From the cell containing the given text, extract its center point as (X, Y) coordinate. 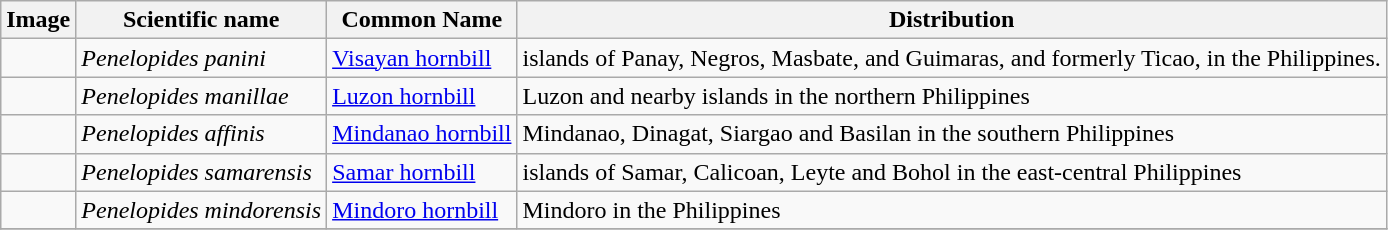
Luzon hornbill (422, 96)
Visayan hornbill (422, 58)
islands of Samar, Calicoan, Leyte and Bohol in the east-central Philippines (952, 172)
Mindoro hornbill (422, 210)
Mindanao, Dinagat, Siargao and Basilan in the southern Philippines (952, 134)
Common Name (422, 20)
Image (38, 20)
Samar hornbill (422, 172)
Mindanao hornbill (422, 134)
Penelopides affinis (202, 134)
Luzon and nearby islands in the northern Philippines (952, 96)
Distribution (952, 20)
Mindoro in the Philippines (952, 210)
Penelopides mindorensis (202, 210)
Penelopides manillae (202, 96)
Penelopides panini (202, 58)
islands of Panay, Negros, Masbate, and Guimaras, and formerly Ticao, in the Philippines. (952, 58)
Scientific name (202, 20)
Penelopides samarensis (202, 172)
